Locate the cell with the specified text and output its (x, y) center coordinate. 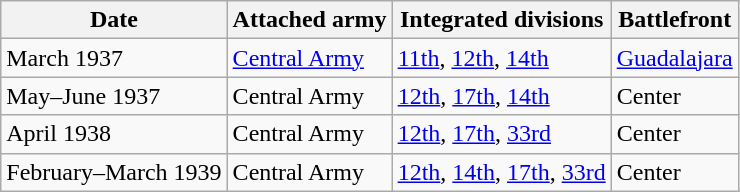
Guadalajara (674, 58)
11th, 12th, 14th (502, 58)
12th, 17th, 14th (502, 96)
Attached army (310, 20)
May–June 1937 (114, 96)
Battlefront (674, 20)
12th, 17th, 33rd (502, 134)
Date (114, 20)
Integrated divisions (502, 20)
March 1937 (114, 58)
February–March 1939 (114, 172)
April 1938 (114, 134)
12th, 14th, 17th, 33rd (502, 172)
